Detect which cell encompasses the target text, then output its (X, Y) center coordinate. 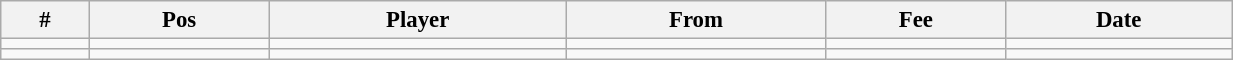
Fee (916, 20)
Player (418, 20)
Pos (179, 20)
# (45, 20)
From (696, 20)
Date (1119, 20)
